Output the (X, Y) coordinate of the center of the cell containing the given text.  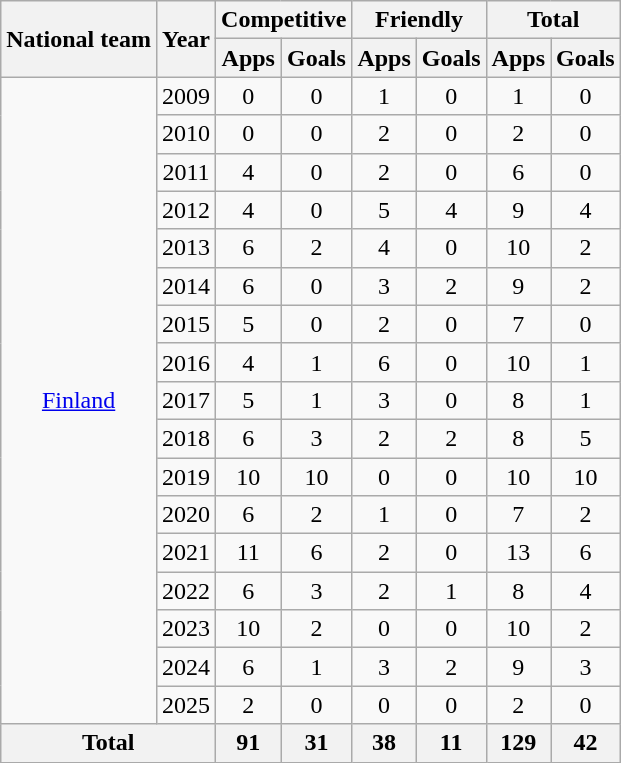
2018 (186, 438)
2013 (186, 248)
2012 (186, 210)
2024 (186, 667)
2011 (186, 172)
2009 (186, 96)
2014 (186, 286)
Year (186, 39)
2025 (186, 705)
2017 (186, 400)
31 (316, 743)
Competitive (284, 20)
Finland (79, 400)
2022 (186, 591)
2015 (186, 324)
42 (585, 743)
Friendly (419, 20)
2023 (186, 629)
129 (518, 743)
2021 (186, 553)
38 (384, 743)
2020 (186, 515)
2019 (186, 477)
National team (79, 39)
13 (518, 553)
91 (248, 743)
2016 (186, 362)
2010 (186, 134)
